Capture the cell that displays the provided text and extract its (X, Y) central coordinate. 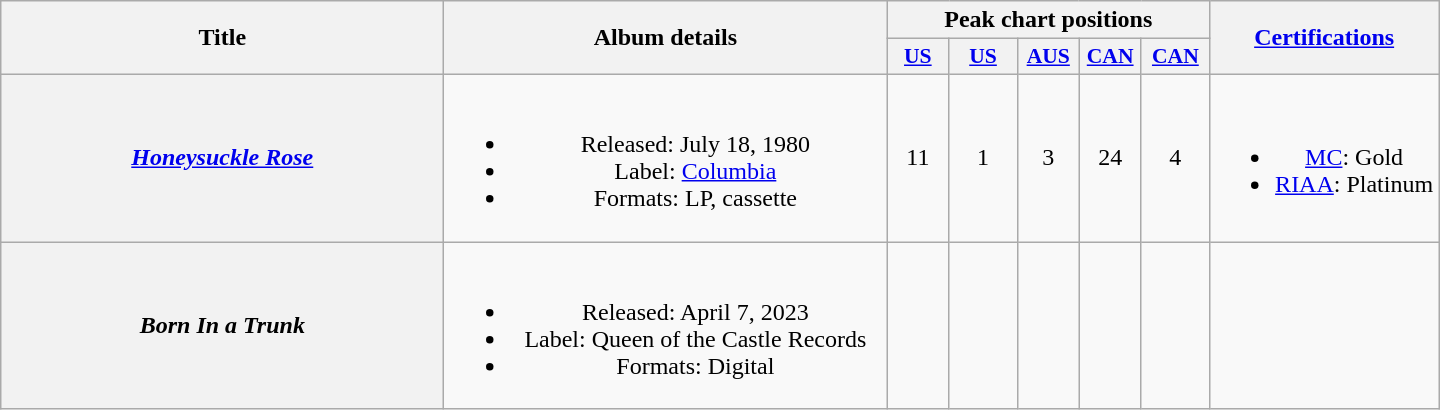
Certifications (1324, 38)
4 (1175, 158)
Peak chart positions (1048, 20)
Released: July 18, 1980Label: ColumbiaFormats: LP, cassette (666, 158)
Title (222, 38)
MC: GoldRIAA: Platinum (1324, 158)
1 (983, 158)
Born In a Trunk (222, 326)
Honeysuckle Rose (222, 158)
3 (1048, 158)
11 (918, 158)
Released: April 7, 2023Label: Queen of the Castle RecordsFormats: Digital (666, 326)
AUS (1048, 57)
24 (1110, 158)
Album details (666, 38)
